Determine the (X, Y) coordinate at the center of the cell enclosing the given text.  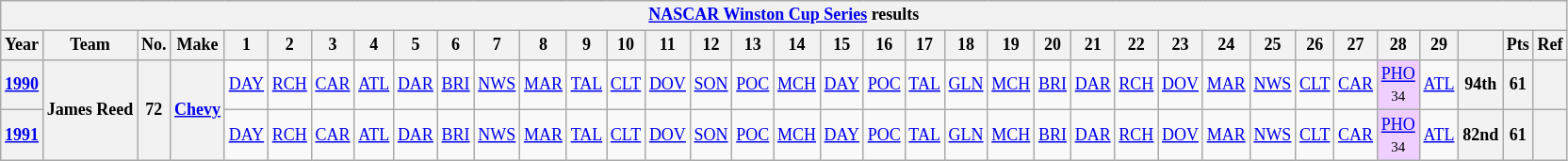
Pts (1519, 45)
94th (1481, 85)
3 (333, 45)
82nd (1481, 136)
12 (710, 45)
27 (1356, 45)
Chevy (198, 109)
28 (1398, 45)
29 (1439, 45)
9 (586, 45)
21 (1093, 45)
25 (1272, 45)
NASCAR Winston Cup Series results (784, 15)
24 (1226, 45)
1 (246, 45)
20 (1053, 45)
13 (753, 45)
James Reed (90, 109)
14 (797, 45)
Ref (1550, 45)
23 (1181, 45)
8 (544, 45)
7 (498, 45)
72 (155, 109)
26 (1315, 45)
Make (198, 45)
16 (884, 45)
10 (626, 45)
6 (456, 45)
4 (374, 45)
22 (1136, 45)
No. (155, 45)
2 (289, 45)
1991 (23, 136)
19 (1011, 45)
5 (416, 45)
Year (23, 45)
11 (668, 45)
18 (966, 45)
15 (841, 45)
17 (924, 45)
Team (90, 45)
1990 (23, 85)
